Locate the cell with the specified text and output its (x, y) center coordinate. 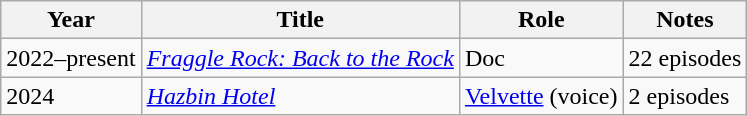
Role (541, 20)
Velvette (voice) (541, 96)
Hazbin Hotel (300, 96)
2022–present (71, 58)
Title (300, 20)
Year (71, 20)
Doc (541, 58)
Fraggle Rock: Back to the Rock (300, 58)
Notes (685, 20)
2024 (71, 96)
2 episodes (685, 96)
22 episodes (685, 58)
